Determine the [X, Y] coordinate at the center of the cell enclosing the given text.  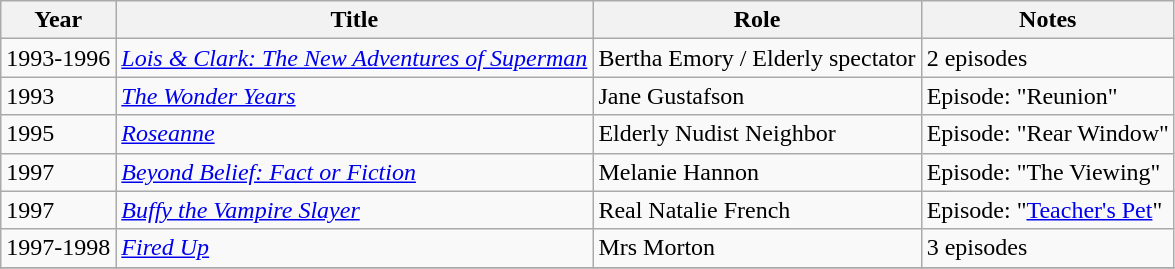
3 episodes [1048, 248]
The Wonder Years [354, 96]
Year [58, 20]
Fired Up [354, 248]
Buffy the Vampire Slayer [354, 210]
Episode: "Teacher's Pet" [1048, 210]
2 episodes [1048, 58]
Episode: "The Viewing" [1048, 172]
Role [757, 20]
Mrs Morton [757, 248]
Beyond Belief: Fact or Fiction [354, 172]
1993-1996 [58, 58]
1993 [58, 96]
Elderly Nudist Neighbor [757, 134]
Episode: "Rear Window" [1048, 134]
1997-1998 [58, 248]
Episode: "Reunion" [1048, 96]
Title [354, 20]
1995 [58, 134]
Real Natalie French [757, 210]
Jane Gustafson [757, 96]
Roseanne [354, 134]
Lois & Clark: The New Adventures of Superman [354, 58]
Notes [1048, 20]
Melanie Hannon [757, 172]
Bertha Emory / Elderly spectator [757, 58]
